Detect which cell encompasses the target text, then output its (x, y) center coordinate. 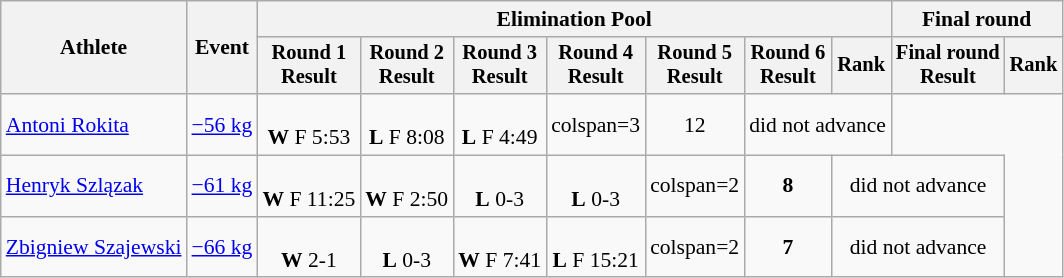
L F 15:21 (596, 248)
−66 kg (222, 248)
Round 3Result (500, 66)
colspan=3 (596, 124)
Athlete (94, 48)
W F 5:53 (308, 124)
Round 1Result (308, 66)
Henryk Szlązak (94, 186)
W F 7:41 (500, 248)
L F 8:08 (406, 124)
Final round (976, 19)
7 (788, 248)
Round 2Result (406, 66)
8 (788, 186)
−56 kg (222, 124)
W F 11:25 (308, 186)
Elimination Pool (574, 19)
Round 4Result (596, 66)
Zbigniew Szajewski (94, 248)
Event (222, 48)
Antoni Rokita (94, 124)
Final roundResult (948, 66)
L F 4:49 (500, 124)
Round 6Result (788, 66)
12 (694, 124)
W 2-1 (308, 248)
W F 2:50 (406, 186)
−61 kg (222, 186)
Round 5Result (694, 66)
